Scan for the cell matching the given text and deliver its [X, Y] coordinate at center. 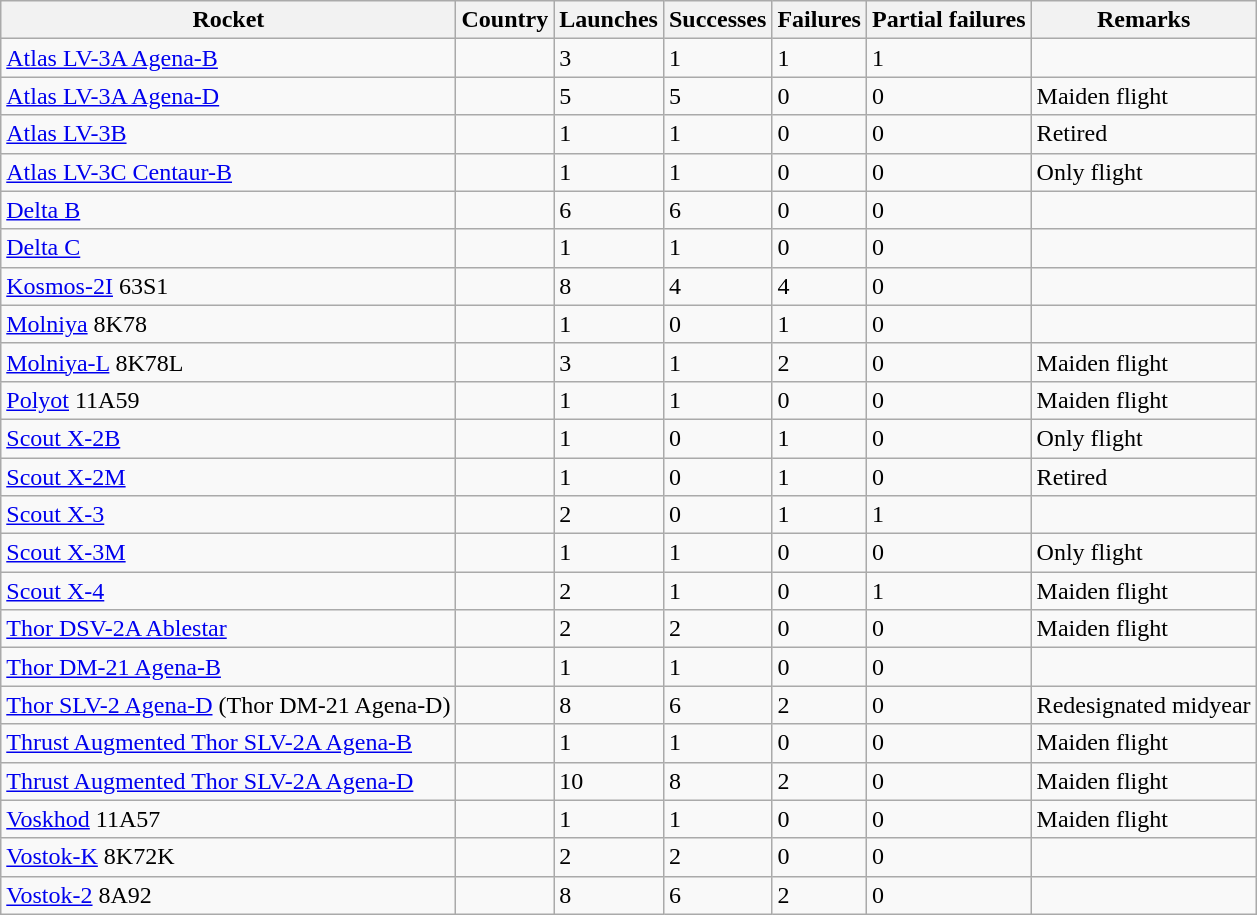
Scout X-3M [228, 553]
Thor DSV-2A Ablestar [228, 629]
Failures [820, 20]
Vostok-K 8K72K [228, 857]
Remarks [1144, 20]
Successes [717, 20]
Atlas LV-3C Centaur-B [228, 172]
Atlas LV-3A Agena-D [228, 96]
Redesignated midyear [1144, 705]
Rocket [228, 20]
Atlas LV-3B [228, 134]
Molniya 8K78 [228, 324]
Thor DM-21 Agena-B [228, 667]
Scout X-3 [228, 515]
Delta B [228, 210]
Launches [609, 20]
Partial failures [948, 20]
Scout X-2M [228, 477]
Thrust Augmented Thor SLV-2A Agena-B [228, 743]
Atlas LV-3A Agena-B [228, 58]
Molniya-L 8K78L [228, 362]
10 [609, 781]
Scout X-4 [228, 591]
Polyot 11A59 [228, 400]
Voskhod 11A57 [228, 819]
Scout X-2B [228, 438]
Kosmos-2I 63S1 [228, 286]
Vostok-2 8A92 [228, 895]
Thrust Augmented Thor SLV-2A Agena-D [228, 781]
Thor SLV-2 Agena-D (Thor DM-21 Agena-D) [228, 705]
Delta C [228, 248]
Country [505, 20]
